Detect which cell encompasses the target text, then output its (x, y) center coordinate. 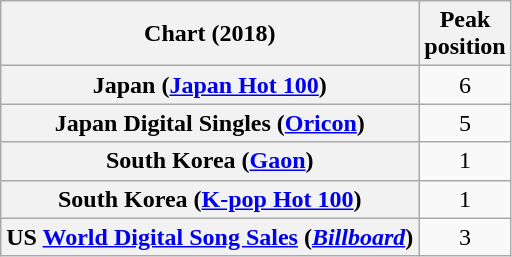
Japan (Japan Hot 100) (210, 85)
US World Digital Song Sales (Billboard) (210, 237)
Peakposition (465, 34)
South Korea (Gaon) (210, 161)
Japan Digital Singles (Oricon) (210, 123)
5 (465, 123)
3 (465, 237)
6 (465, 85)
South Korea (K-pop Hot 100) (210, 199)
Chart (2018) (210, 34)
